Extract the (X, Y) coordinate from the center of the cell holding the provided text.  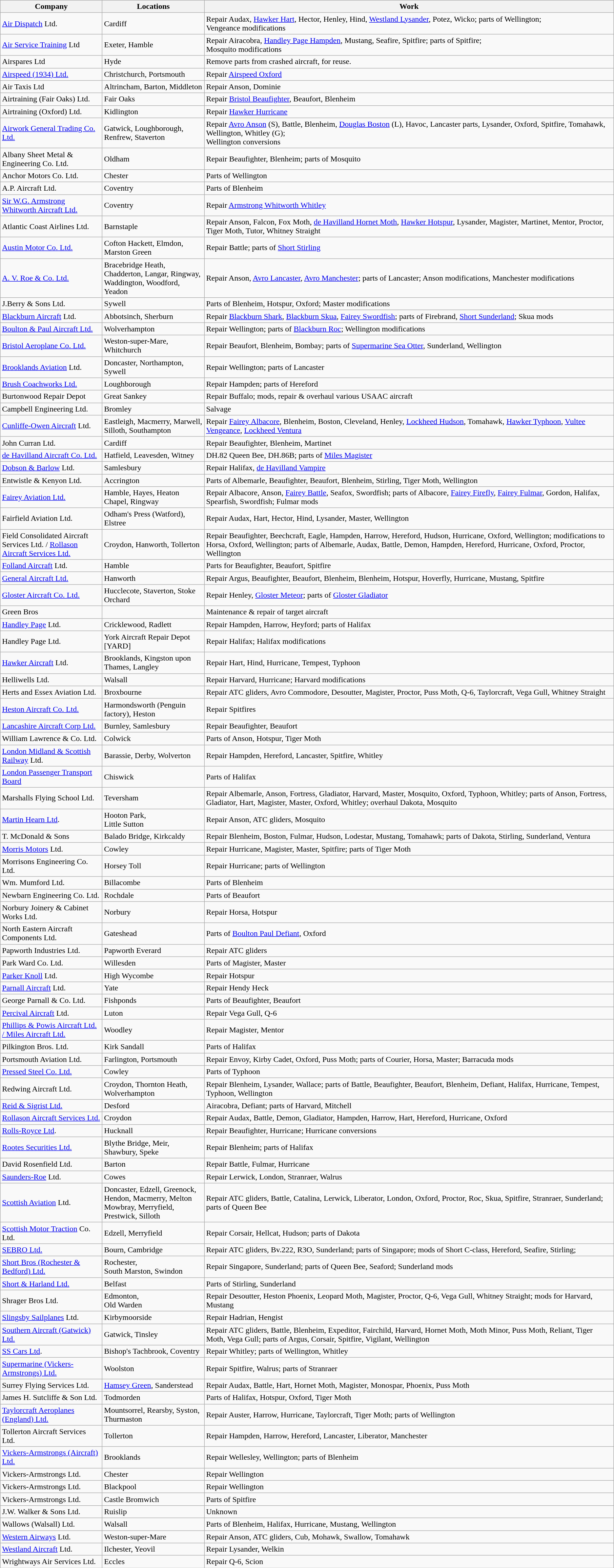
Parnall Aircraft Ltd. (51, 988)
Repair Hendy Heck (409, 988)
Chiswick (153, 777)
Cricklewood, Radlett (153, 625)
Supermarine (Vickers-Armstrongs) Ltd. (51, 1368)
Repair Audax, Battle, Hart, Hornet Moth, Magister, Monospar, Phoenix, Puss Moth (409, 1385)
Repair ATC gliders, Bv.222, R3O, Sunderland; parts of Singapore; mods of Short C-class, Hereford, Seafire, Stirling; (409, 1250)
Papworth Everard (153, 950)
Gloster Aircraft Co. Ltd. (51, 595)
Portsmouth Aviation Ltd. (51, 1059)
Repair Blenheim; parts of Halifax (409, 1147)
Repair Hampden, Harrow, Hereford, Lancaster, Liberator, Manchester (409, 1436)
Repair Audax, Hawker Hart, Hector, Henley, Hind, Westland Lysander, Potez, Wicko; parts of Wellington;Vengeance modifications (409, 24)
Bristol Aeroplane Co. Ltd. (51, 346)
Rollason Aircraft Services Ltd. (51, 1118)
Repair Q-6, Scion (409, 1562)
Edmonton, Old Warden (153, 1301)
Exeter, Hamble (153, 45)
Repair Spitfire, Walrus; parts of Stranraer (409, 1368)
Castle Bromwich (153, 1499)
Lancashire Aircraft Corp Ltd. (51, 726)
J.W. Walker & Sons Ltd. (51, 1512)
Western Airways Ltd. (51, 1537)
Repair Blackburn Shark, Blackburn Skua, Fairey Swordfish; parts of Firebrand, Short Sunderland; Skua mods (409, 316)
Repair Magister, Mentor (409, 1030)
Wm. Mumford Ltd. (51, 883)
Field Consolidated Aircraft Services Ltd. / Rollason Aircraft Services Ltd. (51, 544)
Repair Hurricane; parts of Wellington (409, 866)
Woodley (153, 1030)
Park Ward Co. Ltd. (51, 963)
Hamble (153, 566)
T. McDonald & Sons (51, 837)
Norbury (153, 912)
Farlington, Portsmouth (153, 1059)
Maintenance & repair of target aircraft (409, 612)
Hatfield, Leavesden, Witney (153, 455)
Fairfield Aviation Ltd. (51, 519)
Campbell Engineering Ltd. (51, 409)
Repair Wellington; parts of Lancaster (409, 367)
Repair Hotspur (409, 975)
Cofton Hackett, Elmdon, Marston Green (153, 248)
Gatwick, Tinsley (153, 1334)
Air Service Training Ltd (51, 45)
Salvage (409, 409)
Barnstaple (153, 226)
Short & Harland Ltd. (51, 1283)
Papworth Industries Ltd. (51, 950)
Brooklands Aviation Ltd. (51, 367)
Hamsey Green, Sanderstead (153, 1385)
Parts of Typhoon (409, 1072)
Parts of Halifax, Hotspur, Oxford, Tiger Moth (409, 1398)
General Aircraft Ltd. (51, 578)
Repair Blenheim, Lysander, Wallace; parts of Battle, Beaufighter, Beaufort, Blenheim, Defiant, Halifax, Hurricane, Tempest, Typhoon, Wellington (409, 1089)
John Curran Ltd. (51, 443)
Hyde (153, 62)
Sir W.G. Armstrong Whitworth Aircraft Ltd. (51, 205)
Repair Beaufighter, Hurricane; Hurricane conversions (409, 1131)
Kirk Sandall (153, 1047)
Edzell, Merryfield (153, 1233)
Hucclecote, Staverton, Stoke Orchard (153, 595)
Balado Bridge, Kirkcaldy (153, 837)
Morrisons Engineering Co. Ltd. (51, 866)
Repair Lysander, Welkin (409, 1549)
Martin Hearn Ltd. (51, 820)
Cunliffe-Owen Aircraft Ltd. (51, 426)
Fairey Aviation Ltd. (51, 498)
Repair Lerwick, London, Stranraer, Walrus (409, 1177)
Green Bros (51, 612)
James H. Sutcliffe & Son Ltd. (51, 1398)
Repair Halifax; Halifax modifications (409, 641)
Hucknall (153, 1131)
Repair Beaufighter, Blenheim, Martinet (409, 443)
Scottish Aviation Ltd. (51, 1202)
Bourn, Cambridge (153, 1250)
Repair Airacobra, Handley Page Hampden, Mustang, Seafire, Spitfire; parts of Spitfire; Mosquito modifications (409, 45)
Reid & Sigrist Ltd. (51, 1106)
Croydon, Thornton Heath, Wolverhampton (153, 1089)
Repair Blenheim, Boston, Fulmar, Hudson, Lodestar, Mustang, Tomahawk; parts of Dakota, Stirling, Sunderland, Ventura (409, 837)
Repair Horsa, Hotspur (409, 912)
Entwistle & Kenyon Ltd. (51, 480)
SEBRO Ltd. (51, 1250)
Rochester, South Marston, Swindon (153, 1267)
Work (409, 7)
Rolls-Royce Ltd. (51, 1131)
Repair Beaufighter, Beaufort (409, 726)
Repair Hawker Hurricane (409, 112)
Repair Hampden, Harrow, Heyford; parts of Halifax (409, 625)
Gateshead (153, 933)
Harmondsworth (Penguin factory), Heston (153, 709)
Eccles (153, 1562)
Ruislip (153, 1512)
Unknown (409, 1512)
Atlantic Coast Airlines Ltd. (51, 226)
Repair ATC gliders, Avro Commodore, Desoutter, Magister, Proctor, Puss Moth, Q-6, Taylorcraft, Vega Gull, Whitney Straight (409, 692)
Repair Armstrong Whitworth Whitley (409, 205)
Airwork General Trading Co. Ltd. (51, 133)
Short Bros (Rochester & Bedford) Ltd. (51, 1267)
Parts of Boulton Paul Defiant, Oxford (409, 933)
Fishponds (153, 1000)
Redwing Aircraft Ltd. (51, 1089)
Oldham (153, 159)
Gatwick, Loughborough, Renfrew, Staverton (153, 133)
Repair Hart, Hind, Hurricane, Tempest, Typhoon (409, 663)
William Lawrence & Co. Ltd. (51, 738)
Airtraining (Fair Oaks) Ltd. (51, 99)
Dobson & Barlow Ltd. (51, 468)
Repair Desoutter, Heston Phoenix, Leopard Moth, Magister, Proctor, Q-6, Vega Gull, Whitney Straight; mods for Harvard, Mustang (409, 1301)
North Eastern Aircraft Components Ltd. (51, 933)
Abbotsinch, Sherburn (153, 316)
Repair Argus, Beaufighter, Beaufort, Blenheim, Blenheim, Hotspur, Hoverfly, Hurricane, Mustang, Spitfire (409, 578)
Yate (153, 988)
Doncaster, Northampton, Sywell (153, 367)
Air Taxis Ltd (51, 87)
Wolverhampton (153, 329)
Wrightways Air Services Ltd. (51, 1562)
Repair Anson, ATC gliders, Cub, Mohawk, Swallow, Tomahawk (409, 1537)
Parker Knoll Ltd. (51, 975)
Altrincham, Barton, Middleton (153, 87)
Brooklands, Kingston upon Thames, Langley (153, 663)
Repair Battle; parts of Short Stirling (409, 248)
Bracebridge Heath, Chadderton, Langar, Ringway, Waddington, Woodford, Yeadon (153, 278)
Newbarn Engineering Co. Ltd. (51, 895)
Weston-super-Mare, Whitchurch (153, 346)
Austin Motor Co. Ltd. (51, 248)
Fair Oaks (153, 99)
Billacombe (153, 883)
Morris Motors Ltd. (51, 849)
Repair Bristol Beaufighter, Beaufort, Blenheim (409, 99)
Accrington (153, 480)
Desford (153, 1106)
Burtonwood Repair Depot (51, 396)
London Midland & Scottish Railway Ltd. (51, 755)
Ilchester, Yeovil (153, 1549)
Loughborough (153, 384)
Repair Harvard, Hurricane; Harvard modifications (409, 680)
Parts of Spitfire (409, 1499)
Brooklands (153, 1457)
Samlesbury (153, 468)
Rootes Securities Ltd. (51, 1147)
DH.82 Queen Bee, DH.86B; parts of Miles Magister (409, 455)
Locations (153, 7)
George Parnall & Co. Ltd. (51, 1000)
Phillips & Powis Aircraft Ltd. / Miles Aircraft Ltd. (51, 1030)
High Wycombe (153, 975)
Croydon, Hanworth, Tollerton (153, 544)
Repair Singapore, Sunderland; parts of Queen Bee, Seaford; Sunderland mods (409, 1267)
A.P. Aircraft Ltd. (51, 188)
Slingsby Sailplanes Ltd. (51, 1318)
Pilkington Bros. Ltd. (51, 1047)
Parts of Beaufort (409, 895)
Bromley (153, 409)
Rochdale (153, 895)
Repair Anson, ATC gliders, Mosquito (409, 820)
Croydon (153, 1118)
Colwick (153, 738)
Airspares Ltd (51, 62)
Repair Audax, Hart, Hector, Hind, Lysander, Master, Wellington (409, 519)
SS Cars Ltd. (51, 1351)
Broxbourne (153, 692)
Belfast (153, 1283)
Repair Hampden; parts of Hereford (409, 384)
David Rosenfield Ltd. (51, 1164)
Repair Wellesley, Wellington; parts of Blenheim (409, 1457)
Repair Corsair, Hellcat, Hudson; parts of Dakota (409, 1233)
Parts of Anson, Hotspur, Tiger Moth (409, 738)
Airacobra, Defiant; parts of Harvard, Mitchell (409, 1106)
Remove parts from crashed aircraft, for reuse. (409, 62)
Christchurch, Portsmouth (153, 74)
Percival Aircraft Ltd. (51, 1013)
Saunders-Roe Ltd. (51, 1177)
Mountsorrel, Rearsby, Syston, Thurmaston (153, 1414)
Luton (153, 1013)
Taylorcraft Aeroplanes (England) Ltd. (51, 1414)
Brush Coachworks Ltd. (51, 384)
Repair Audax, Battle, Demon, Gladiator, Hampden, Harrow, Hart, Hereford, Hurricane, Oxford (409, 1118)
Repair Anson, Avro Lancaster, Avro Manchester; parts of Lancaster; Anson modifications, Manchester modifications (409, 278)
A. V. Roe & Co. Ltd. (51, 278)
Blythe Bridge, Meir, Shawbury, Speke (153, 1147)
Eastleigh, Macmerry, Marwell, Silloth, Southampton (153, 426)
Doncaster, Edzell, Greenock, Hendon, Macmerry, Melton Mowbray, Merryfield, Prestwick, Silloth (153, 1202)
Scottish Motor Traction Co. Ltd. (51, 1233)
Company (51, 7)
Sywell (153, 304)
Hooton Park, Little Sutton (153, 820)
Repair Hampden, Hereford, Lancaster, Spitfire, Whitley (409, 755)
Marshalls Flying School Ltd. (51, 798)
Repair Envoy, Kirby Cadet, Oxford, Puss Moth; parts of Courier, Horsa, Master; Barracuda mods (409, 1059)
Helliwells Ltd. (51, 680)
Bishop's Tachbrook, Coventry (153, 1351)
Airspeed (1934) Ltd. (51, 74)
Norbury Joinery & Cabinet Works Ltd. (51, 912)
Repair Fairey Albacore, Blenheim, Boston, Cleveland, Henley, Lockheed Hudson, Tomahawk, Hawker Typhoon, Vultee Vengeance, Lockheed Ventura (409, 426)
Repair Hadrian, Hengist (409, 1318)
Pressed Steel Co. Ltd. (51, 1072)
Air Dispatch Ltd. (51, 24)
Willesden (153, 963)
Vickers-Armstrongs (Aircraft) Ltd. (51, 1457)
Todmorden (153, 1398)
Parts of Wellington (409, 176)
Repair Halifax, de Havilland Vampire (409, 468)
Repair Battle, Fulmar, Hurricane (409, 1164)
Surrey Flying Services Ltd. (51, 1385)
Parts of Blenheim, Halifax, Hurricane, Mustang, Wellington (409, 1524)
Airtraining (Oxford) Ltd. (51, 112)
Boulton & Paul Aircraft Ltd. (51, 329)
Repair Hurricane, Magister, Master, Spitfire; parts of Tiger Moth (409, 849)
Heston Aircraft Co. Ltd. (51, 709)
Repair Wellington; parts of Blackburn Roc; Wellington modifications (409, 329)
Tollerton (153, 1436)
Repair Beaufort, Blenheim, Bombay; parts of Supermarine Sea Otter, Sunderland, Wellington (409, 346)
Blackpool (153, 1487)
Hawker Aircraft Ltd. (51, 663)
Odham's Press (Watford), Elstree (153, 519)
Woolston (153, 1368)
Kirbymoorside (153, 1318)
Parts of Blenheim, Hotspur, Oxford; Master modifications (409, 304)
Repair Spitfires (409, 709)
Shrager Bros Ltd. (51, 1301)
Repair ATC gliders, Battle, Catalina, Lerwick, Liberator, London, Oxford, Proctor, Roc, Skua, Spitfire, Stranraer, Sunderland; parts of Queen Bee (409, 1202)
Repair Anson, Dominie (409, 87)
Barton (153, 1164)
Hanworth (153, 578)
Parts of Stirling, Sunderland (409, 1283)
Albany Sheet Metal & Engineering Co. Ltd. (51, 159)
J.Berry & Sons Ltd. (51, 304)
London Passenger Transport Board (51, 777)
Barassie, Derby, Wolverton (153, 755)
Repair Beaufighter, Blenheim; parts of Mosquito (409, 159)
de Havilland Aircraft Co. Ltd. (51, 455)
Repair ATC gliders (409, 950)
Repair Whitley; parts of Wellington, Whitley (409, 1351)
Repair Buffalo; mods, repair & overhaul various USAAC aircraft (409, 396)
Herts and Essex Aviation Ltd. (51, 692)
Kidlington (153, 112)
Southern Aircraft (Gatwick) Ltd. (51, 1334)
Repair Auster, Harrow, Hurricane, Taylorcraft, Tiger Moth; parts of Wellington (409, 1414)
Wallows (Walsall) Ltd. (51, 1524)
Parts of Magister, Master (409, 963)
Folland Aircraft Ltd. (51, 566)
Parts for Beaufighter, Beaufort, Spitfire (409, 566)
Repair Airspeed Oxford (409, 74)
Anchor Motors Co. Ltd. (51, 176)
Repair Henley, Gloster Meteor; parts of Gloster Gladiator (409, 595)
Westland Aircraft Ltd. (51, 1549)
York Aircraft Repair Depot [YARD] (153, 641)
Teversham (153, 798)
Hamble, Hayes, Heaton Chapel, Ringway (153, 498)
Parts of Albemarle, Beaufighter, Beaufort, Blenheim, Stirling, Tiger Moth, Wellington (409, 480)
Burnley, Samlesbury (153, 726)
Weston-super-Mare (153, 1537)
Horsey Toll (153, 866)
Blackburn Aircraft Ltd. (51, 316)
Great Sankey (153, 396)
Tollerton Aircraft Services Ltd. (51, 1436)
Parts of Beaufighter, Beaufort (409, 1000)
Repair Vega Gull, Q-6 (409, 1013)
Cowes (153, 1177)
